Identify which cell holds the provided text, then report its (x, y) central coordinate. 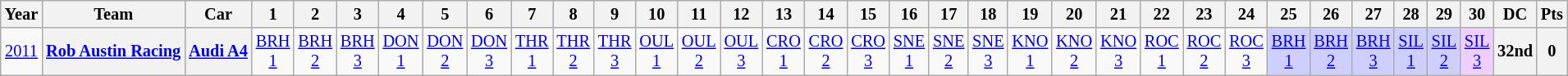
KNO3 (1118, 51)
29 (1444, 14)
3 (358, 14)
OUL2 (699, 51)
Audi A4 (218, 51)
20 (1074, 14)
16 (909, 14)
2011 (21, 51)
28 (1410, 14)
OUL3 (742, 51)
SIL3 (1477, 51)
25 (1289, 14)
THR2 (574, 51)
23 (1205, 14)
SNE3 (988, 51)
7 (532, 14)
22 (1162, 14)
DON1 (401, 51)
Pts (1552, 14)
THR1 (532, 51)
KNO2 (1074, 51)
26 (1331, 14)
ROC1 (1162, 51)
8 (574, 14)
ROC2 (1205, 51)
SNE2 (949, 51)
Year (21, 14)
Rob Austin Racing (113, 51)
6 (489, 14)
27 (1374, 14)
24 (1246, 14)
OUL1 (656, 51)
CRO1 (784, 51)
30 (1477, 14)
21 (1118, 14)
SIL2 (1444, 51)
0 (1552, 51)
Car (218, 14)
5 (445, 14)
1 (273, 14)
DON3 (489, 51)
DON2 (445, 51)
ROC3 (1246, 51)
15 (868, 14)
4 (401, 14)
9 (615, 14)
2 (315, 14)
SNE1 (909, 51)
DC (1515, 14)
CRO3 (868, 51)
13 (784, 14)
KNO1 (1030, 51)
12 (742, 14)
10 (656, 14)
18 (988, 14)
CRO2 (826, 51)
14 (826, 14)
SIL1 (1410, 51)
19 (1030, 14)
11 (699, 14)
32nd (1515, 51)
THR3 (615, 51)
17 (949, 14)
Team (113, 14)
